From the cell containing the given text, extract its center point as (X, Y) coordinate. 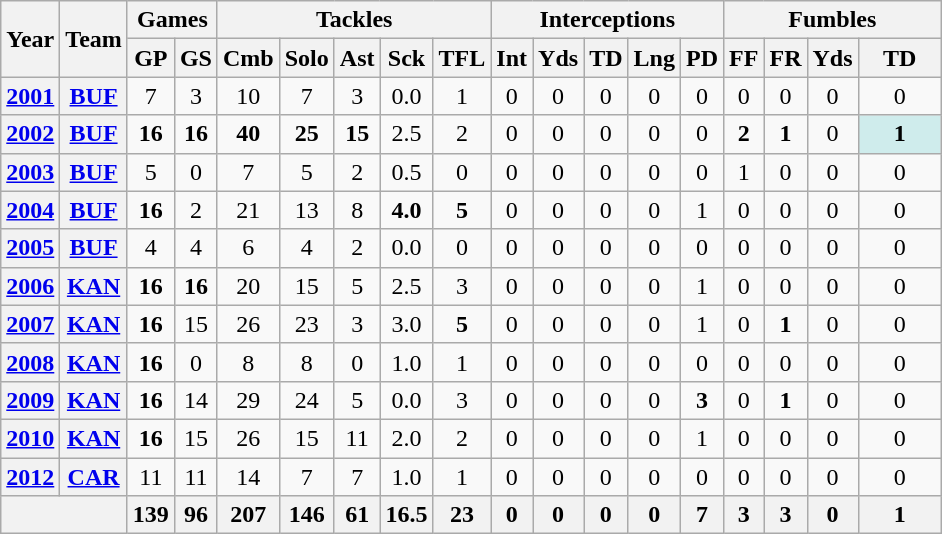
4.0 (406, 210)
2006 (30, 286)
2007 (30, 324)
146 (306, 515)
2009 (30, 400)
GS (196, 58)
61 (357, 515)
24 (306, 400)
2005 (30, 248)
3.0 (406, 324)
2001 (30, 96)
2012 (30, 477)
FF (744, 58)
10 (248, 96)
25 (306, 134)
139 (150, 515)
2.0 (406, 438)
Sck (406, 58)
Year (30, 39)
207 (248, 515)
Games (172, 20)
Ast (357, 58)
29 (248, 400)
16.5 (406, 515)
40 (248, 134)
Team (94, 39)
Fumbles (833, 20)
21 (248, 210)
20 (248, 286)
PD (702, 58)
Solo (306, 58)
CAR (94, 477)
TFL (462, 58)
2008 (30, 362)
FR (786, 58)
Lng (654, 58)
0.5 (406, 172)
GP (150, 58)
Int (512, 58)
2004 (30, 210)
Interceptions (608, 20)
13 (306, 210)
2003 (30, 172)
2010 (30, 438)
96 (196, 515)
Cmb (248, 58)
2002 (30, 134)
6 (248, 248)
Tackles (354, 20)
